Return [X, Y] of the center of cell containing provided text 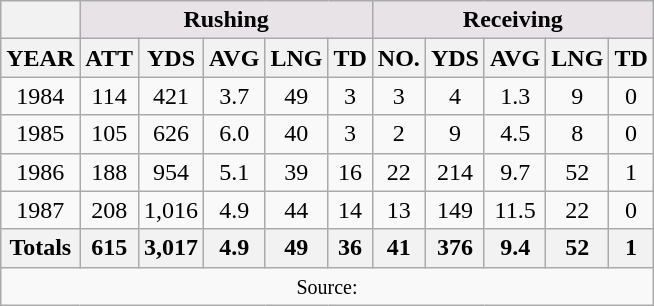
208 [110, 210]
626 [170, 134]
16 [350, 172]
1,016 [170, 210]
39 [296, 172]
Rushing [226, 20]
Totals [40, 248]
36 [350, 248]
5.1 [234, 172]
44 [296, 210]
2 [398, 134]
105 [110, 134]
41 [398, 248]
114 [110, 96]
214 [454, 172]
6.0 [234, 134]
3.7 [234, 96]
13 [398, 210]
376 [454, 248]
1987 [40, 210]
Source: [328, 286]
1.3 [514, 96]
8 [578, 134]
149 [454, 210]
NO. [398, 58]
3,017 [170, 248]
14 [350, 210]
40 [296, 134]
4 [454, 96]
954 [170, 172]
188 [110, 172]
Receiving [512, 20]
9.4 [514, 248]
421 [170, 96]
1984 [40, 96]
11.5 [514, 210]
4.5 [514, 134]
YEAR [40, 58]
615 [110, 248]
ATT [110, 58]
1986 [40, 172]
1985 [40, 134]
9.7 [514, 172]
